Provide the (x, y) coordinate of the cell's center where the given text is located.  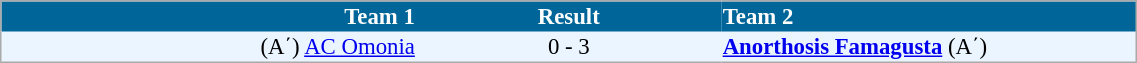
Result (568, 16)
Anorthosis Famagusta (A΄) (929, 47)
Team 2 (929, 16)
(A΄) AC Omonia (209, 47)
0 - 3 (568, 47)
Team 1 (209, 16)
